Return the [x, y] coordinate for the center point of the cell that contains the specified text.  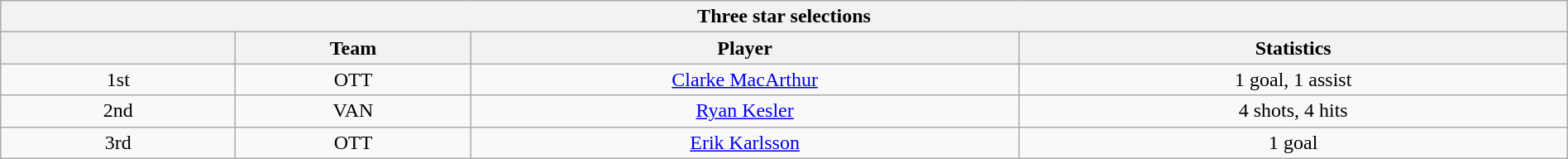
Three star selections [784, 17]
Player [744, 48]
Ryan Kesler [744, 111]
2nd [118, 111]
Team [353, 48]
4 shots, 4 hits [1293, 111]
3rd [118, 142]
Clarke MacArthur [744, 79]
1 goal [1293, 142]
1 goal, 1 assist [1293, 79]
Erik Karlsson [744, 142]
Statistics [1293, 48]
VAN [353, 111]
1st [118, 79]
